Output the (X, Y) coordinate of the center of the cell containing the given text.  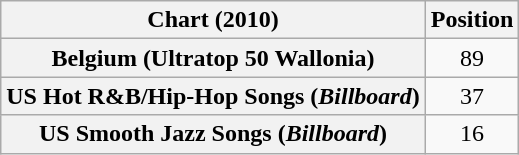
89 (472, 58)
US Hot R&B/Hip-Hop Songs (Billboard) (213, 96)
16 (472, 134)
Chart (2010) (213, 20)
Belgium (Ultratop 50 Wallonia) (213, 58)
Position (472, 20)
US Smooth Jazz Songs (Billboard) (213, 134)
37 (472, 96)
